From the cell containing the given text, extract its center point as (X, Y) coordinate. 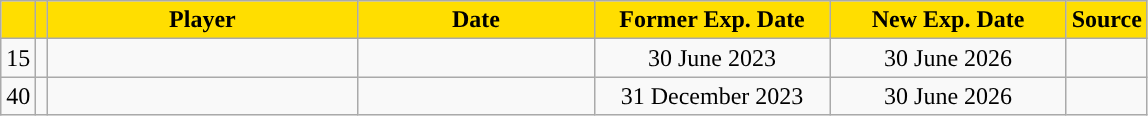
31 December 2023 (712, 96)
Date (476, 20)
Player (202, 20)
40 (18, 96)
Former Exp. Date (712, 20)
New Exp. Date (948, 20)
Source (1106, 20)
15 (18, 58)
30 June 2023 (712, 58)
